Identify which cell holds the provided text, then report its [x, y] central coordinate. 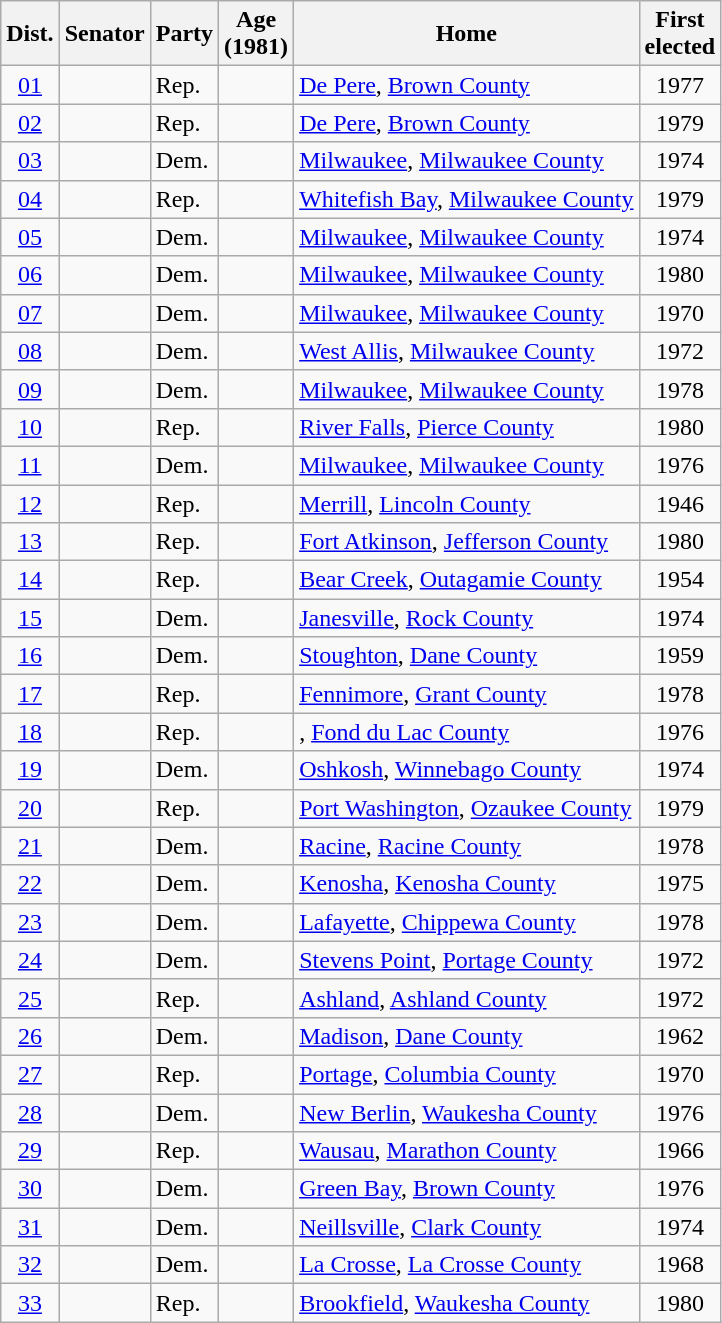
Whitefish Bay, Milwaukee County [466, 199]
27 [30, 1074]
1946 [680, 503]
05 [30, 237]
1959 [680, 656]
Kenosha, Kenosha County [466, 884]
Home [466, 34]
Age(1981) [256, 34]
Stoughton, Dane County [466, 656]
07 [30, 313]
Bear Creek, Outagamie County [466, 580]
24 [30, 960]
19 [30, 770]
13 [30, 542]
West Allis, Milwaukee County [466, 351]
Brookfield, Waukesha County [466, 1303]
Party [184, 34]
Oshkosh, Winnebago County [466, 770]
Firstelected [680, 34]
06 [30, 275]
22 [30, 884]
17 [30, 694]
31 [30, 1227]
26 [30, 1036]
Madison, Dane County [466, 1036]
08 [30, 351]
04 [30, 199]
25 [30, 998]
02 [30, 123]
1962 [680, 1036]
29 [30, 1151]
16 [30, 656]
Merrill, Lincoln County [466, 503]
18 [30, 732]
Neillsville, Clark County [466, 1227]
New Berlin, Waukesha County [466, 1113]
15 [30, 618]
23 [30, 922]
30 [30, 1189]
Fennimore, Grant County [466, 694]
1977 [680, 85]
1966 [680, 1151]
1975 [680, 884]
Port Washington, Ozaukee County [466, 808]
Lafayette, Chippewa County [466, 922]
01 [30, 85]
12 [30, 503]
32 [30, 1265]
River Falls, Pierce County [466, 427]
Green Bay, Brown County [466, 1189]
28 [30, 1113]
20 [30, 808]
Fort Atkinson, Jefferson County [466, 542]
Janesville, Rock County [466, 618]
1968 [680, 1265]
Stevens Point, Portage County [466, 960]
Senator [104, 34]
11 [30, 465]
Wausau, Marathon County [466, 1151]
14 [30, 580]
33 [30, 1303]
03 [30, 161]
21 [30, 846]
Racine, Racine County [466, 846]
09 [30, 389]
Ashland, Ashland County [466, 998]
10 [30, 427]
Dist. [30, 34]
Portage, Columbia County [466, 1074]
, Fond du Lac County [466, 732]
La Crosse, La Crosse County [466, 1265]
1954 [680, 580]
